Detect which cell encompasses the target text, then output its [X, Y] center coordinate. 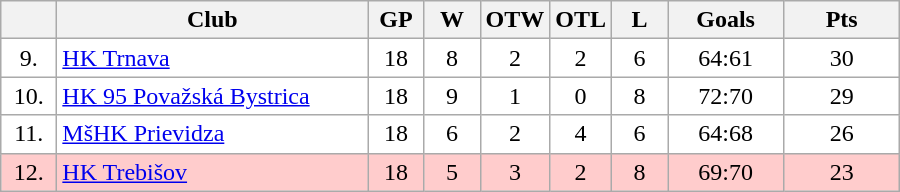
L [640, 20]
3 [515, 172]
MšHK Prievidza [212, 134]
0 [581, 96]
HK Trnava [212, 58]
HK 95 Považská Bystrica [212, 96]
12. [29, 172]
GP [396, 20]
5 [452, 172]
Club [212, 20]
OTW [515, 20]
9 [452, 96]
10. [29, 96]
Goals [726, 20]
1 [515, 96]
9. [29, 58]
29 [842, 96]
72:70 [726, 96]
64:68 [726, 134]
4 [581, 134]
30 [842, 58]
W [452, 20]
11. [29, 134]
Pts [842, 20]
64:61 [726, 58]
23 [842, 172]
HK Trebišov [212, 172]
69:70 [726, 172]
OTL [581, 20]
26 [842, 134]
